Return the (X, Y) coordinate for the center point of the cell that contains the specified text.  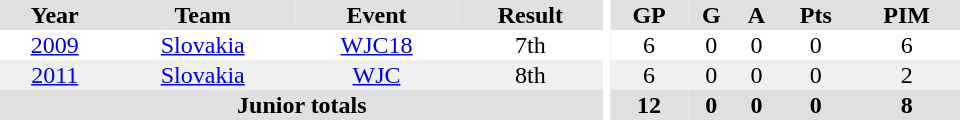
GP (649, 15)
Team (202, 15)
Pts (816, 15)
WJC (376, 75)
8th (530, 75)
A (757, 15)
Result (530, 15)
WJC18 (376, 45)
12 (649, 105)
Event (376, 15)
Junior totals (302, 105)
PIM (906, 15)
7th (530, 45)
2009 (54, 45)
2 (906, 75)
G (712, 15)
Year (54, 15)
8 (906, 105)
2011 (54, 75)
